Pinpoint the cell where the given text exists, returning its [x, y] midpoint coordinate. 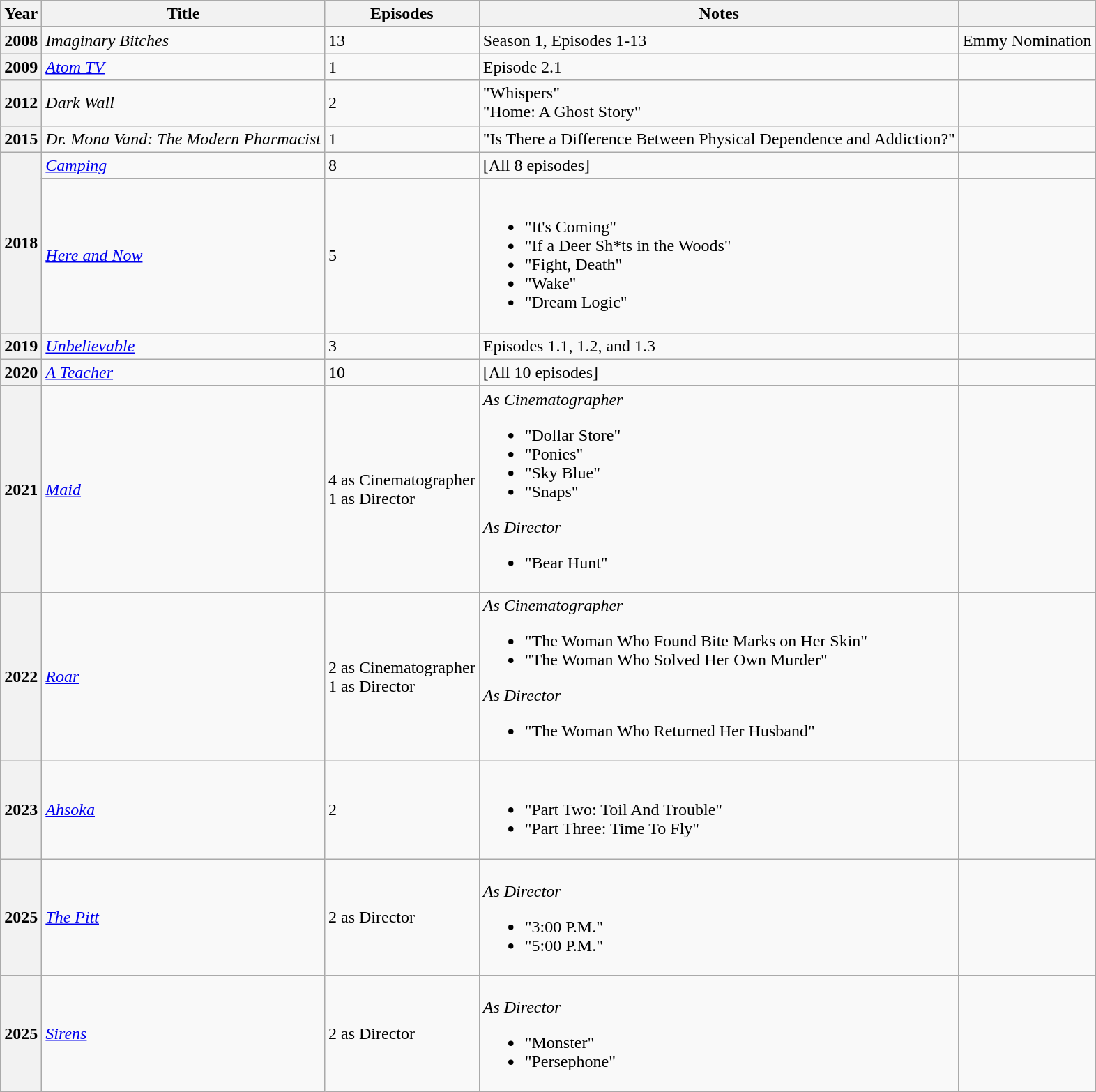
2009 [21, 67]
2012 [21, 103]
"Part Two: Toil And Trouble""Part Three: Time To Fly" [719, 810]
Sirens [183, 1033]
Episode 2.1 [719, 67]
2008 [21, 40]
As Cinematographer"Dollar Store""Ponies""Sky Blue""Snaps"As Director"Bear Hunt" [719, 489]
Title [183, 14]
Dr. Mona Vand: The Modern Pharmacist [183, 139]
Atom TV [183, 67]
Roar [183, 676]
2022 [21, 676]
Here and Now [183, 255]
3 [402, 346]
As Cinematographer"The Woman Who Found Bite Marks on Her Skin""The Woman Who Solved Her Own Murder"As Director"The Woman Who Returned Her Husband" [719, 676]
2015 [21, 139]
[All 8 episodes] [719, 165]
Imaginary Bitches [183, 40]
Unbelievable [183, 346]
As Director"Monster""Persephone" [719, 1033]
4 as Cinematographer1 as Director [402, 489]
A Teacher [183, 372]
As Director"3:00 P.M.""5:00 P.M." [719, 918]
"It's Coming""If a Deer Sh*ts in the Woods""Fight, Death""Wake""Dream Logic" [719, 255]
2019 [21, 346]
2018 [21, 243]
Emmy Nomination [1027, 40]
2020 [21, 372]
2 as Cinematographer1 as Director [402, 676]
8 [402, 165]
13 [402, 40]
"Is There a Difference Between Physical Dependence and Addiction?" [719, 139]
Episodes [402, 14]
10 [402, 372]
Season 1, Episodes 1-13 [719, 40]
2021 [21, 489]
Ahsoka [183, 810]
The Pitt [183, 918]
Year [21, 14]
Dark Wall [183, 103]
"Whispers""Home: A Ghost Story" [719, 103]
5 [402, 255]
Notes [719, 14]
Episodes 1.1, 1.2, and 1.3 [719, 346]
Maid [183, 489]
[All 10 episodes] [719, 372]
Camping [183, 165]
2023 [21, 810]
